Extract the (x, y) coordinate from the center of the cell holding the provided text.  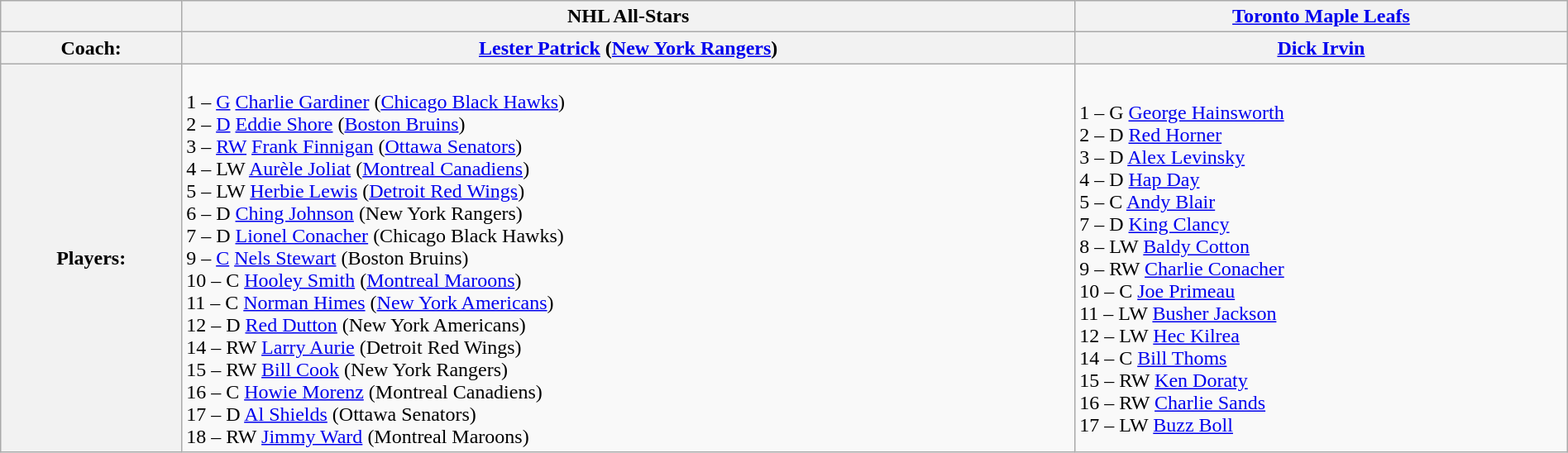
Lester Patrick (New York Rangers) (629, 48)
Players: (91, 258)
Dick Irvin (1322, 48)
Toronto Maple Leafs (1322, 17)
NHL All-Stars (629, 17)
Coach: (91, 48)
